Output the [x, y] coordinate of the center of the cell containing the given text.  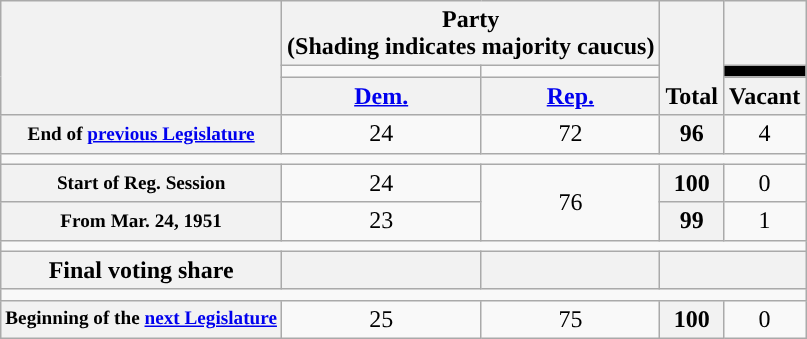
Rep. [570, 96]
96 [692, 134]
99 [692, 221]
75 [570, 319]
Dem. [382, 96]
4 [764, 134]
25 [382, 319]
Vacant [764, 96]
Start of Reg. Session [142, 183]
1 [764, 221]
From Mar. 24, 1951 [142, 221]
End of previous Legislature [142, 134]
Beginning of the next Legislature [142, 319]
72 [570, 134]
Final voting share [142, 270]
23 [382, 221]
Total [692, 58]
76 [570, 202]
Party (Shading indicates majority caucus) [471, 34]
